From the cell containing the given text, extract its center point as [X, Y] coordinate. 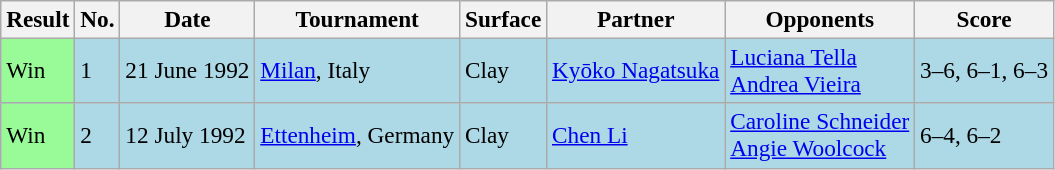
Opponents [820, 19]
Result [38, 19]
2 [98, 136]
21 June 1992 [188, 70]
Partner [636, 19]
Score [984, 19]
Surface [504, 19]
3–6, 6–1, 6–3 [984, 70]
Luciana Tella Andrea Vieira [820, 70]
No. [98, 19]
6–4, 6–2 [984, 136]
12 July 1992 [188, 136]
Caroline Schneider Angie Woolcock [820, 136]
Ettenheim, Germany [358, 136]
Chen Li [636, 136]
Tournament [358, 19]
1 [98, 70]
Kyōko Nagatsuka [636, 70]
Milan, Italy [358, 70]
Date [188, 19]
